For the text-containing cell, return its midpoint in [x, y] coordinate format. 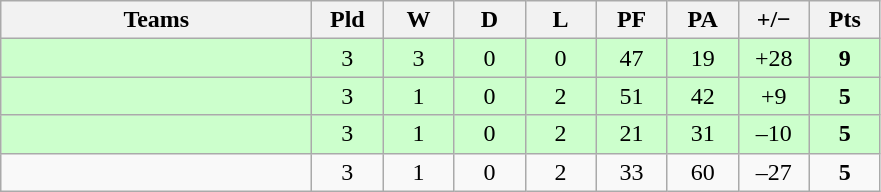
33 [632, 172]
51 [632, 96]
47 [632, 58]
PF [632, 20]
–10 [774, 134]
+9 [774, 96]
9 [844, 58]
Pts [844, 20]
Teams [156, 20]
Pld [348, 20]
42 [702, 96]
PA [702, 20]
L [560, 20]
+28 [774, 58]
+/− [774, 20]
31 [702, 134]
D [490, 20]
W [418, 20]
19 [702, 58]
–27 [774, 172]
21 [632, 134]
60 [702, 172]
